Determine the (x, y) coordinate at the center of the cell enclosing the given text.  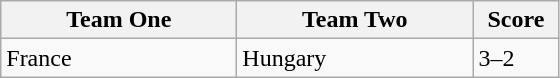
Hungary (355, 58)
Score (516, 20)
Team One (119, 20)
France (119, 58)
3–2 (516, 58)
Team Two (355, 20)
